Locate the cell with the specified text and output its [x, y] center coordinate. 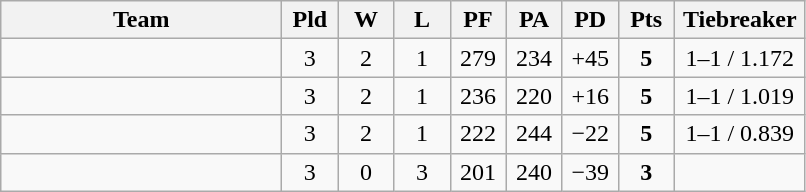
1–1 / 0.839 [740, 134]
Pld [310, 20]
234 [534, 58]
236 [478, 96]
−22 [590, 134]
Pts [646, 20]
PA [534, 20]
1–1 / 1.019 [740, 96]
1–1 / 1.172 [740, 58]
201 [478, 172]
244 [534, 134]
−39 [590, 172]
Tiebreaker [740, 20]
+45 [590, 58]
L [422, 20]
+16 [590, 96]
PF [478, 20]
222 [478, 134]
0 [366, 172]
PD [590, 20]
Team [142, 20]
279 [478, 58]
W [366, 20]
240 [534, 172]
220 [534, 96]
